Scan for the cell matching the given text and deliver its [X, Y] coordinate at center. 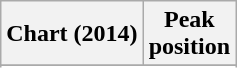
Chart (2014) [72, 34]
Peakposition [189, 34]
